For the text-containing cell, return its midpoint in (x, y) coordinate format. 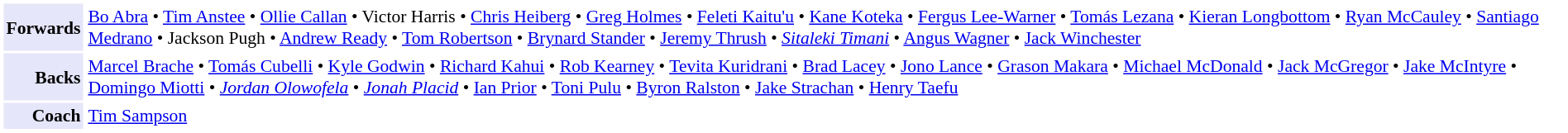
Coach (43, 116)
Backs (43, 76)
Tim Sampson (825, 116)
Forwards (43, 26)
